Search for the cell housing the specified text and yield its [x, y] center coordinate. 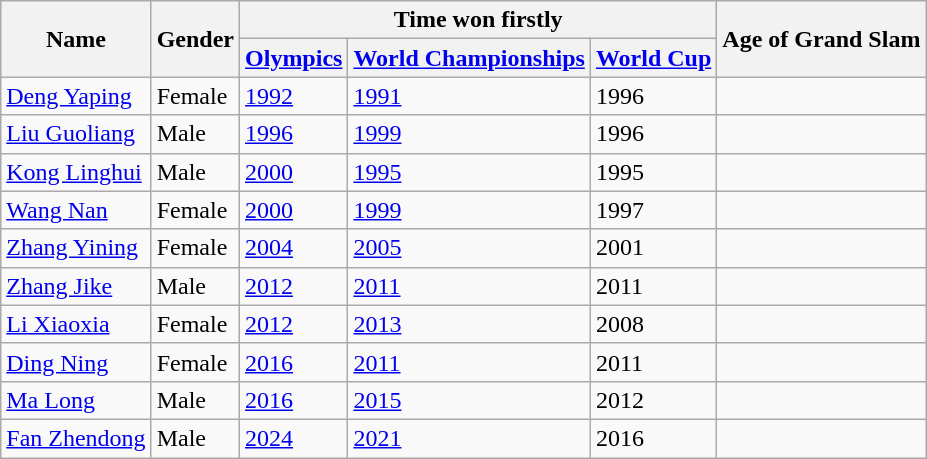
Age of Grand Slam [822, 39]
World Cup [653, 58]
Deng Yaping [76, 96]
2005 [469, 248]
Ma Long [76, 400]
2015 [469, 400]
1997 [653, 210]
2001 [653, 248]
World Championships [469, 58]
Wang Nan [76, 210]
Gender [195, 39]
Fan Zhendong [76, 438]
Olympics [294, 58]
2021 [469, 438]
Zhang Jike [76, 286]
Time won firstly [478, 20]
2004 [294, 248]
Kong Linghui [76, 172]
1991 [469, 96]
2013 [469, 324]
Liu Guoliang [76, 134]
Name [76, 39]
Zhang Yining [76, 248]
Ding Ning [76, 362]
1992 [294, 96]
2008 [653, 324]
Li Xiaoxia [76, 324]
2024 [294, 438]
